From the cell containing the given text, extract its center point as (X, Y) coordinate. 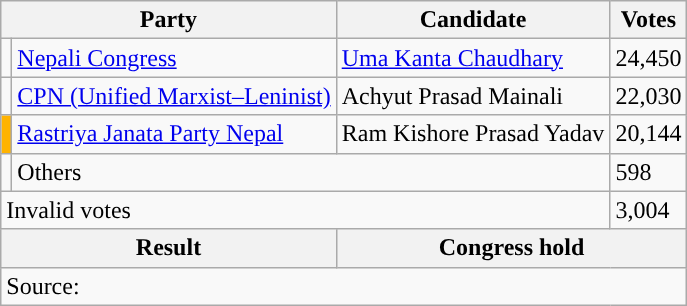
CPN (Unified Marxist–Leninist) (174, 96)
24,450 (648, 58)
598 (648, 172)
Candidate (473, 20)
20,144 (648, 134)
Rastriya Janata Party Nepal (174, 134)
Congress hold (512, 248)
Others (311, 172)
Votes (648, 20)
Uma Kanta Chaudhary (473, 58)
Ram Kishore Prasad Yadav (473, 134)
Invalid votes (306, 210)
3,004 (648, 210)
Nepali Congress (174, 58)
22,030 (648, 96)
Result (168, 248)
Source: (344, 286)
Achyut Prasad Mainali (473, 96)
Party (168, 20)
